Extract the [x, y] coordinate from the center of the cell holding the provided text.  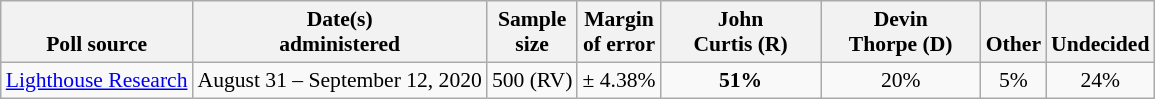
JohnCurtis (R) [741, 32]
Undecided [1100, 32]
Date(s)administered [340, 32]
Poll source [97, 32]
Lighthouse Research [97, 80]
Marginof error [618, 32]
DevinThorpe (D) [901, 32]
5% [1014, 80]
Other [1014, 32]
August 31 – September 12, 2020 [340, 80]
± 4.38% [618, 80]
24% [1100, 80]
51% [741, 80]
500 (RV) [532, 80]
Samplesize [532, 32]
20% [901, 80]
